Return the [x, y] coordinate for the center point of the cell that contains the specified text.  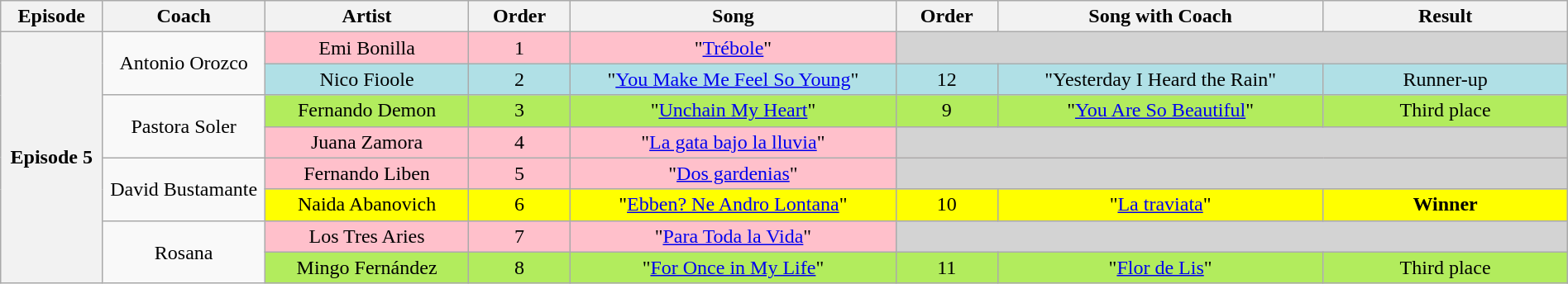
2 [519, 79]
Emi Bonilla [367, 48]
Result [1446, 17]
10 [946, 205]
5 [519, 173]
Rosana [184, 252]
Antonio Orozco [184, 64]
"For Once in My Life" [734, 267]
Episode 5 [51, 158]
"Dos gardenias" [734, 173]
6 [519, 205]
"Yesterday I Heard the Rain" [1160, 79]
Fernando Liben [367, 173]
"Unchain My Heart" [734, 111]
Winner [1446, 205]
"Trébole" [734, 48]
Naida Abanovich [367, 205]
"Ebben? Ne Andro Lontana" [734, 205]
Nico Fioole [367, 79]
David Bustamante [184, 189]
9 [946, 111]
1 [519, 48]
"La traviata" [1160, 205]
Pastora Soler [184, 126]
"Flor de Lis" [1160, 267]
Juana Zamora [367, 142]
12 [946, 79]
7 [519, 236]
Runner-up [1446, 79]
Los Tres Aries [367, 236]
Coach [184, 17]
Fernando Demon [367, 111]
Episode [51, 17]
11 [946, 267]
"You Are So Beautiful" [1160, 111]
Song [734, 17]
Artist [367, 17]
4 [519, 142]
"Para Toda la Vida" [734, 236]
3 [519, 111]
Song with Coach [1160, 17]
Mingo Fernández [367, 267]
"La gata bajo la lluvia" [734, 142]
"You Make Me Feel So Young" [734, 79]
8 [519, 267]
